Return [X, Y] of the center of cell containing provided text 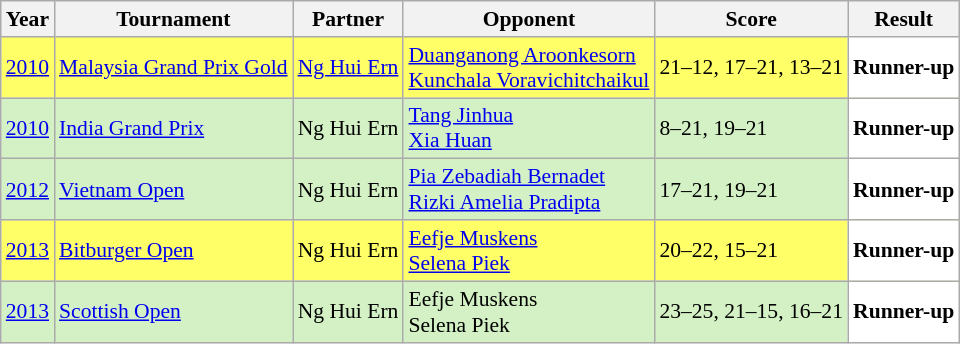
Scottish Open [174, 312]
21–12, 17–21, 13–21 [751, 68]
Partner [348, 19]
Tournament [174, 19]
Malaysia Grand Prix Gold [174, 68]
Tang Jinhua Xia Huan [528, 128]
8–21, 19–21 [751, 128]
2012 [28, 190]
17–21, 19–21 [751, 190]
Vietnam Open [174, 190]
Score [751, 19]
India Grand Prix [174, 128]
Result [904, 19]
Opponent [528, 19]
Bitburger Open [174, 250]
20–22, 15–21 [751, 250]
23–25, 21–15, 16–21 [751, 312]
Duanganong Aroonkesorn Kunchala Voravichitchaikul [528, 68]
Pia Zebadiah Bernadet Rizki Amelia Pradipta [528, 190]
Year [28, 19]
